Pinpoint the cell where the given text exists, returning its (X, Y) midpoint coordinate. 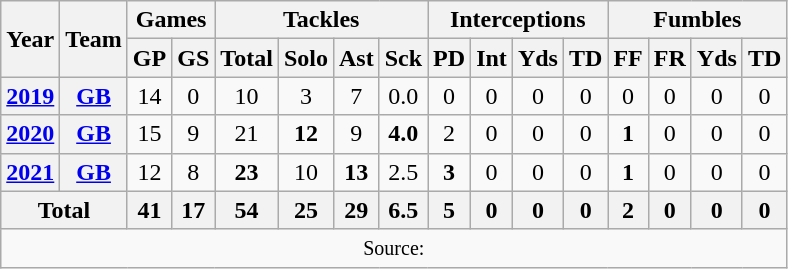
Sck (403, 58)
Fumbles (698, 20)
Games (170, 20)
41 (149, 210)
Int (492, 58)
17 (194, 210)
6.5 (403, 210)
FF (628, 58)
GP (149, 58)
15 (149, 134)
Year (30, 39)
Solo (306, 58)
23 (247, 172)
0.0 (403, 96)
PD (450, 58)
Source: (394, 248)
2021 (30, 172)
2020 (30, 134)
8 (194, 172)
FR (670, 58)
Tackles (322, 20)
14 (149, 96)
2.5 (403, 172)
7 (356, 96)
2019 (30, 96)
GS (194, 58)
5 (450, 210)
21 (247, 134)
29 (356, 210)
Ast (356, 58)
Team (94, 39)
25 (306, 210)
54 (247, 210)
Interceptions (518, 20)
13 (356, 172)
4.0 (403, 134)
